Determine the [X, Y] coordinate at the center of the cell enclosing the given text.  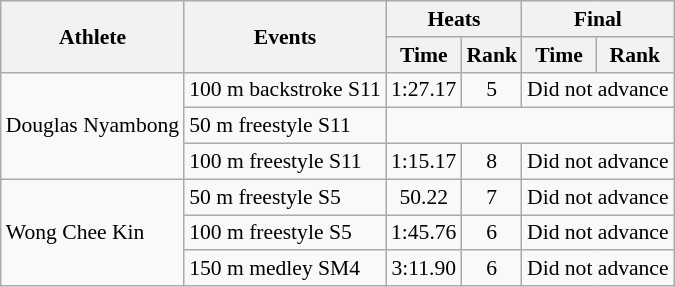
100 m freestyle S11 [285, 162]
Douglas Nyambong [92, 126]
50 m freestyle S11 [285, 126]
1:27.17 [424, 90]
50 m freestyle S5 [285, 197]
Athlete [92, 36]
7 [492, 197]
3:11.90 [424, 269]
100 m backstroke S11 [285, 90]
1:45.76 [424, 233]
100 m freestyle S5 [285, 233]
Events [285, 36]
Final [598, 19]
Wong Chee Kin [92, 232]
1:15.17 [424, 162]
Heats [454, 19]
8 [492, 162]
50.22 [424, 197]
5 [492, 90]
150 m medley SM4 [285, 269]
